Return [X, Y] of the center of cell containing provided text 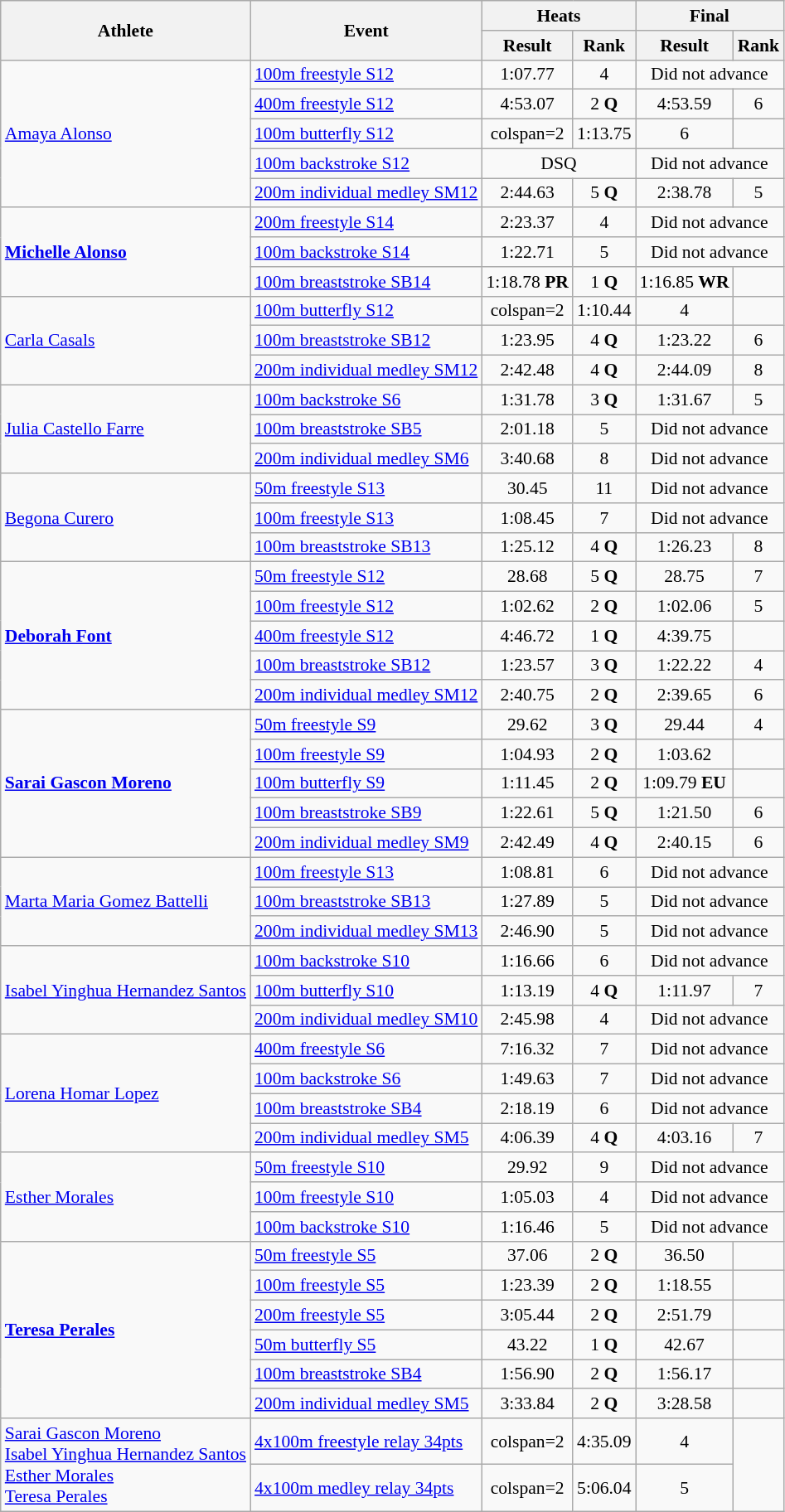
1:08.81 [527, 872]
100m backstroke S14 [366, 252]
Athlete [126, 30]
Michelle Alonso [126, 252]
1:22.22 [685, 666]
100m backstroke S12 [366, 163]
Marta Maria Gomez Battelli [126, 902]
Teresa Perales [126, 1330]
2:23.37 [527, 223]
1:08.45 [527, 518]
2:46.90 [527, 932]
1:23.57 [527, 666]
4:06.39 [527, 1138]
1:27.89 [527, 902]
2:42.48 [527, 371]
Lorena Homar Lopez [126, 1093]
1:09.79 EU [685, 783]
50m freestyle S9 [366, 724]
Heats [559, 16]
2:40.75 [527, 695]
DSQ [559, 163]
1:23.95 [527, 341]
2:45.98 [527, 1020]
2:18.19 [527, 1108]
3:28.58 [685, 1404]
200m freestyle S5 [366, 1316]
28.68 [527, 577]
50m freestyle S5 [366, 1256]
50m butterfly S5 [366, 1345]
2:44.09 [685, 371]
1:11.97 [685, 991]
2:51.79 [685, 1316]
2:01.18 [527, 429]
1:16.46 [527, 1227]
2:42.49 [527, 843]
42.67 [685, 1345]
50m freestyle S13 [366, 488]
29.44 [685, 724]
30.45 [527, 488]
4x100m medley relay 34pts [366, 1488]
1:25.12 [527, 547]
37.06 [527, 1256]
3:05.44 [527, 1316]
1:31.78 [527, 400]
4:35.09 [603, 1442]
1:02.62 [527, 607]
1:56.90 [527, 1374]
1:13.75 [603, 134]
1:18.78 PR [527, 282]
4:53.07 [527, 104]
100m butterfly S10 [366, 991]
1:05.03 [527, 1197]
1:10.44 [603, 311]
29.92 [527, 1168]
200m freestyle S14 [366, 223]
1:07.77 [527, 75]
200m individual medley SM13 [366, 932]
100m breaststroke SB9 [366, 813]
2:38.78 [685, 193]
2:40.15 [685, 843]
1:22.61 [527, 813]
5:06.04 [603, 1488]
200m individual medley SM10 [366, 1020]
3:33.84 [527, 1404]
1:21.50 [685, 813]
1:31.67 [685, 400]
2:44.63 [527, 193]
Sarai Gascon MorenoIsabel Yinghua Hernandez SantosEsther MoralesTeresa Perales [126, 1465]
100m breaststroke SB5 [366, 429]
29.62 [527, 724]
1:16.85 WR [685, 282]
100m butterfly S9 [366, 783]
28.75 [685, 577]
100m breaststroke SB14 [366, 282]
1:18.55 [685, 1286]
Isabel Yinghua Hernandez Santos [126, 990]
Sarai Gascon Moreno [126, 783]
43.22 [527, 1345]
1:04.93 [527, 754]
100m freestyle S5 [366, 1286]
1:02.06 [685, 607]
4:39.75 [685, 636]
50m freestyle S12 [366, 577]
36.50 [685, 1256]
4:53.59 [685, 104]
1:13.19 [527, 991]
100m freestyle S10 [366, 1197]
1:16.66 [527, 961]
Deborah Font [126, 636]
1:11.45 [527, 783]
400m freestyle S6 [366, 1049]
50m freestyle S10 [366, 1168]
1:49.63 [527, 1079]
Amaya Alonso [126, 133]
2:39.65 [685, 695]
Julia Castello Farre [126, 429]
9 [603, 1168]
1:56.17 [685, 1374]
7:16.32 [527, 1049]
1:03.62 [685, 754]
4:03.16 [685, 1138]
1:23.39 [527, 1286]
3:40.68 [527, 459]
Event [366, 30]
200m individual medley SM9 [366, 843]
200m individual medley SM6 [366, 459]
1:23.22 [685, 341]
4:46.72 [527, 636]
Carla Casals [126, 340]
1:22.71 [527, 252]
11 [603, 488]
Esther Morales [126, 1197]
Final [710, 16]
Begona Curero [126, 517]
4x100m freestyle relay 34pts [366, 1442]
100m freestyle S9 [366, 754]
1:26.23 [685, 547]
